Scan for the cell matching the given text and deliver its (X, Y) coordinate at center. 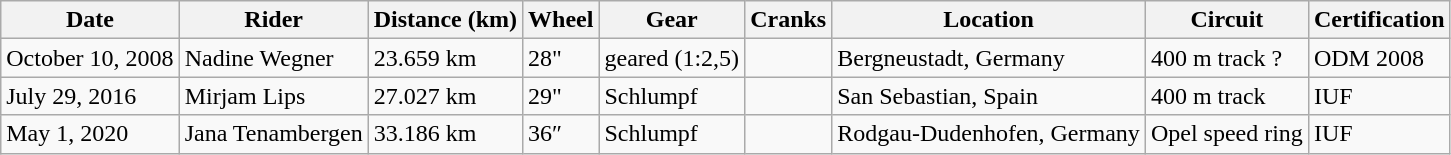
Jana Tenambergen (274, 134)
Gear (672, 20)
San Sebastian, Spain (989, 96)
ODM 2008 (1379, 58)
Cranks (788, 20)
27.027 km (445, 96)
Certification (1379, 20)
Rider (274, 20)
Circuit (1226, 20)
Distance (km) (445, 20)
Date (90, 20)
33.186 km (445, 134)
28" (561, 58)
October 10, 2008 (90, 58)
Rodgau-Dudenhofen, Germany (989, 134)
Wheel (561, 20)
May 1, 2020 (90, 134)
Mirjam Lips (274, 96)
29" (561, 96)
Bergneustadt, Germany (989, 58)
36″ (561, 134)
Opel speed ring (1226, 134)
geared (1:2,5) (672, 58)
23.659 km (445, 58)
July 29, 2016 (90, 96)
400 m track (1226, 96)
Nadine Wegner (274, 58)
Location (989, 20)
400 m track ? (1226, 58)
